Capture the cell that displays the provided text and extract its (x, y) central coordinate. 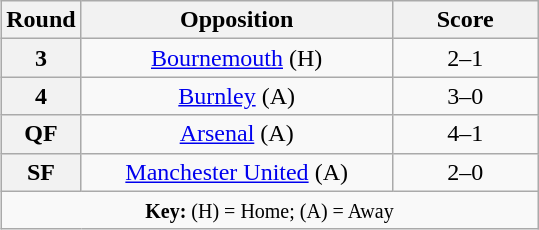
3–0 (465, 96)
Burnley (A) (236, 96)
Key: (H) = Home; (A) = Away (270, 210)
4 (41, 96)
3 (41, 58)
Bournemouth (H) (236, 58)
2–0 (465, 172)
Opposition (236, 20)
QF (41, 134)
2–1 (465, 58)
Manchester United (A) (236, 172)
Arsenal (A) (236, 134)
Score (465, 20)
SF (41, 172)
4–1 (465, 134)
Round (41, 20)
